Return [X, Y] of the center of cell containing provided text 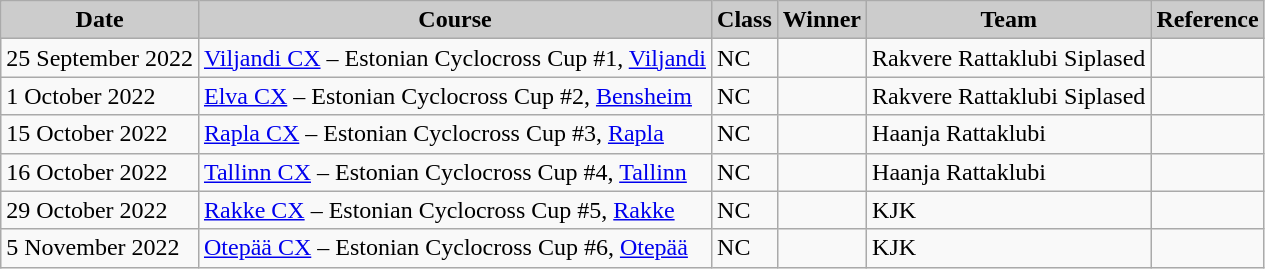
Reference [1208, 20]
Rakke CX – Estonian Cyclocross Cup #5, Rakke [454, 210]
Team [1009, 20]
Elva CX – Estonian Cyclocross Cup #2, Bensheim [454, 96]
Winner [822, 20]
5 November 2022 [100, 248]
1 October 2022 [100, 96]
29 October 2022 [100, 210]
Date [100, 20]
Rapla CX – Estonian Cyclocross Cup #3, Rapla [454, 134]
Class [745, 20]
Tallinn CX – Estonian Cyclocross Cup #4, Tallinn [454, 172]
15 October 2022 [100, 134]
Otepää CX – Estonian Cyclocross Cup #6, Otepää [454, 248]
25 September 2022 [100, 58]
Viljandi CX – Estonian Cyclocross Cup #1, Viljandi [454, 58]
16 October 2022 [100, 172]
Course [454, 20]
